Locate the cell with the specified text and output its [X, Y] center coordinate. 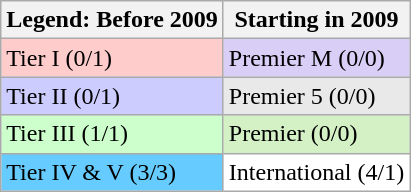
Tier II (0/1) [112, 96]
Premier M (0/0) [316, 58]
Tier I (0/1) [112, 58]
Starting in 2009 [316, 20]
International (4/1) [316, 172]
Tier IV & V (3/3) [112, 172]
Premier (0/0) [316, 134]
Legend: Before 2009 [112, 20]
Premier 5 (0/0) [316, 96]
Tier III (1/1) [112, 134]
